Determine the (x, y) coordinate at the center of the cell enclosing the given text.  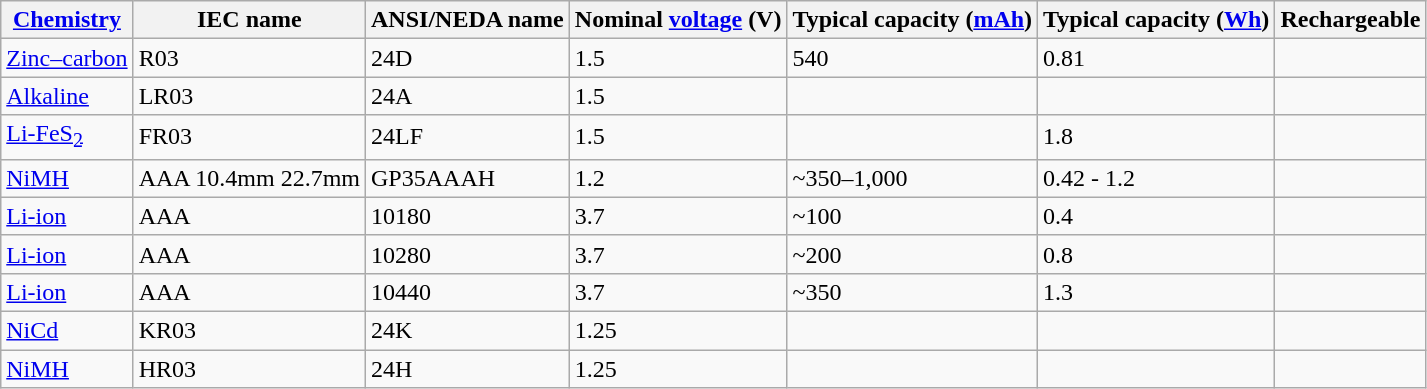
1.8 (1156, 137)
KR03 (249, 331)
0.8 (1156, 254)
Zinc–carbon (67, 58)
ANSI/NEDA name (468, 20)
NiCd (67, 331)
540 (912, 58)
24A (468, 96)
0.4 (1156, 216)
HR03 (249, 369)
1.3 (1156, 292)
10280 (468, 254)
Typical capacity (mAh) (912, 20)
24K (468, 331)
Chemistry (67, 20)
~100 (912, 216)
Li-FeS2 (67, 137)
24H (468, 369)
Alkaline (67, 96)
0.42 - 1.2 (1156, 178)
Nominal voltage (V) (678, 20)
24D (468, 58)
IEC name (249, 20)
AAA 10.4mm 22.7mm (249, 178)
~350–1,000 (912, 178)
1.2 (678, 178)
10180 (468, 216)
~200 (912, 254)
0.81 (1156, 58)
LR03 (249, 96)
Rechargeable (1350, 20)
FR03 (249, 137)
R03 (249, 58)
~350 (912, 292)
10440 (468, 292)
Typical capacity (Wh) (1156, 20)
24LF (468, 137)
GP35AAAH (468, 178)
